Determine the (X, Y) coordinate at the center of the cell enclosing the given text.  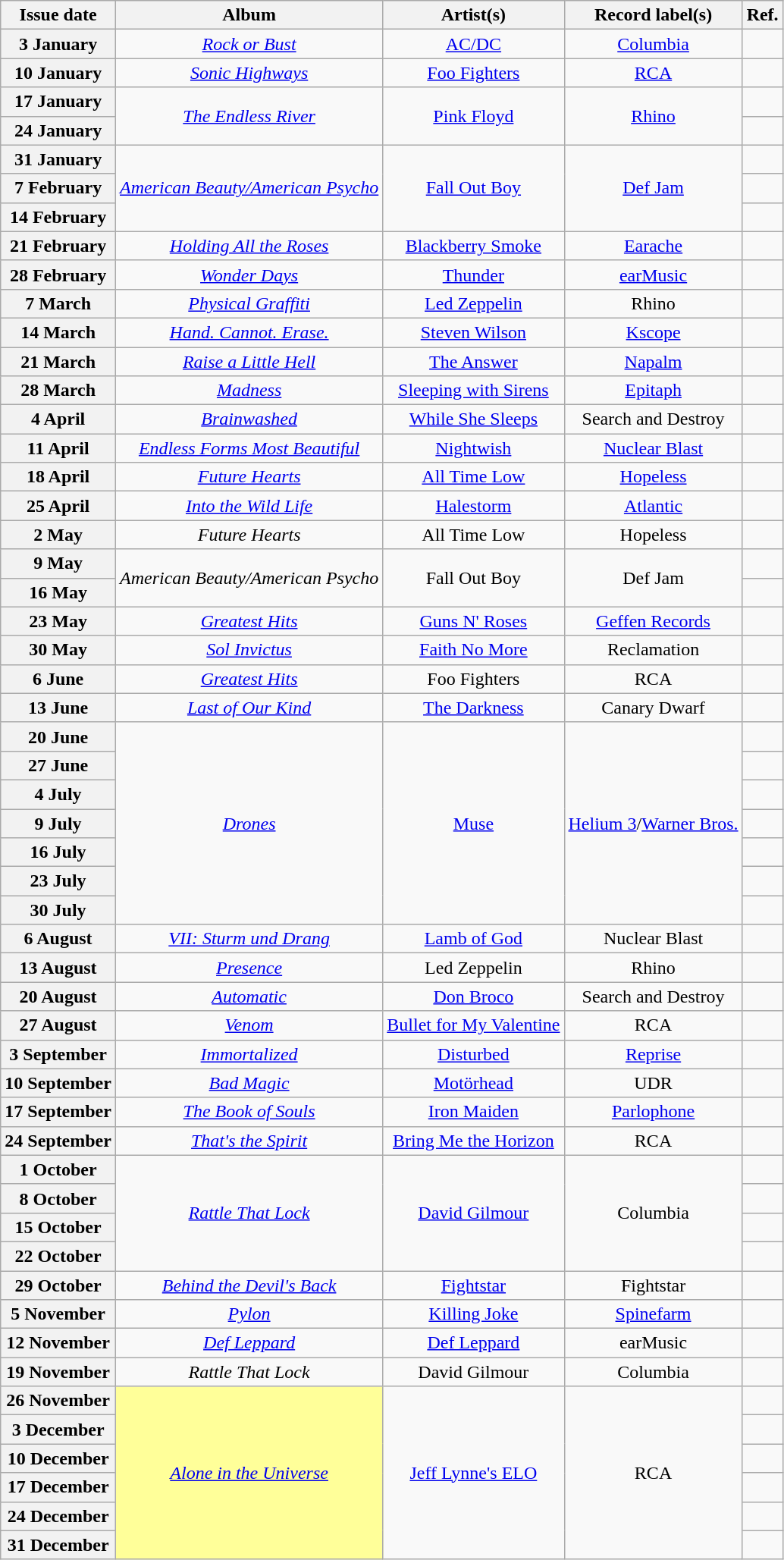
19 November (58, 1372)
28 February (58, 275)
26 November (58, 1401)
Immortalized (249, 1054)
27 June (58, 765)
Guns N' Roses (473, 621)
10 December (58, 1458)
Epitaph (654, 391)
24 December (58, 1516)
5 November (58, 1314)
21 February (58, 246)
Don Broco (473, 997)
Pink Floyd (473, 116)
Automatic (249, 997)
18 April (58, 477)
Jeff Lynne's ELO (473, 1473)
Reclamation (654, 650)
Steven Wilson (473, 332)
Rock or Bust (249, 44)
9 July (58, 823)
Raise a Little Hell (249, 362)
17 January (58, 102)
15 October (58, 1227)
Album (249, 15)
22 October (58, 1256)
Sleeping with Sirens (473, 391)
Into the Wild Life (249, 506)
30 May (58, 650)
29 October (58, 1285)
13 June (58, 708)
Endless Forms Most Beautiful (249, 448)
20 August (58, 997)
Blackberry Smoke (473, 246)
20 June (58, 736)
Drones (249, 823)
23 July (58, 881)
Bad Magic (249, 1083)
Kscope (654, 332)
Disturbed (473, 1054)
Hand. Cannot. Erase. (249, 332)
Muse (473, 823)
17 December (58, 1487)
13 August (58, 968)
UDR (654, 1083)
Pylon (249, 1314)
11 April (58, 448)
Bullet for My Valentine (473, 1025)
Issue date (58, 15)
The Answer (473, 362)
Nightwish (473, 448)
10 September (58, 1083)
Iron Maiden (473, 1112)
6 June (58, 679)
23 May (58, 621)
Canary Dwarf (654, 708)
1 October (58, 1169)
14 March (58, 332)
Faith No More (473, 650)
Ref. (763, 15)
Sonic Highways (249, 73)
Parlophone (654, 1112)
The Book of Souls (249, 1112)
21 March (58, 362)
31 December (58, 1545)
6 August (58, 939)
4 April (58, 419)
25 April (58, 506)
4 July (58, 794)
Holding All the Roses (249, 246)
Motörhead (473, 1083)
Brainwashed (249, 419)
Geffen Records (654, 621)
3 December (58, 1430)
Killing Joke (473, 1314)
Helium 3/Warner Bros. (654, 823)
VII: Sturm und Drang (249, 939)
While She Sleeps (473, 419)
Presence (249, 968)
24 September (58, 1141)
Madness (249, 391)
Wonder Days (249, 275)
Napalm (654, 362)
16 May (58, 592)
8 October (58, 1198)
Alone in the Universe (249, 1473)
Earache (654, 246)
The Endless River (249, 116)
Venom (249, 1025)
Record label(s) (654, 15)
Halestorm (473, 506)
Lamb of God (473, 939)
3 September (58, 1054)
Sol Invictus (249, 650)
Atlantic (654, 506)
Bring Me the Horizon (473, 1141)
7 February (58, 188)
12 November (58, 1343)
24 January (58, 130)
2 May (58, 535)
9 May (58, 563)
AC/DC (473, 44)
That's the Spirit (249, 1141)
Artist(s) (473, 15)
30 July (58, 910)
10 January (58, 73)
Behind the Devil's Back (249, 1285)
Reprise (654, 1054)
16 July (58, 852)
The Darkness (473, 708)
17 September (58, 1112)
Thunder (473, 275)
Spinefarm (654, 1314)
31 January (58, 159)
28 March (58, 391)
Last of Our Kind (249, 708)
Physical Graffiti (249, 303)
27 August (58, 1025)
7 March (58, 303)
3 January (58, 44)
14 February (58, 217)
